Return (x, y) of the center of cell containing provided text 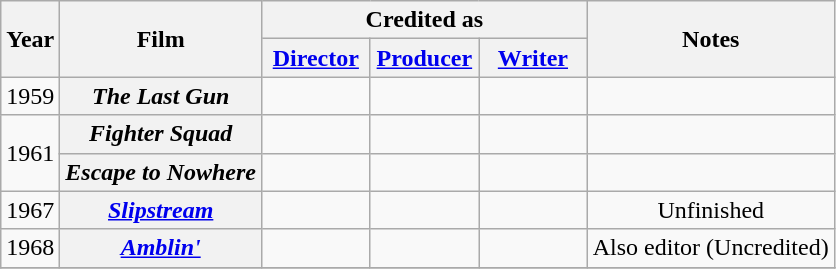
Unfinished (710, 210)
Also editor (Uncredited) (710, 248)
Producer (424, 58)
1967 (30, 210)
Escape to Nowhere (161, 172)
Writer (534, 58)
Year (30, 39)
Film (161, 39)
1961 (30, 153)
Director (316, 58)
The Last Gun (161, 96)
Slipstream (161, 210)
1959 (30, 96)
Notes (710, 39)
1968 (30, 248)
Credited as (425, 20)
Fighter Squad (161, 134)
Amblin' (161, 248)
